Extract the [x, y] coordinate from the center of the cell holding the provided text.  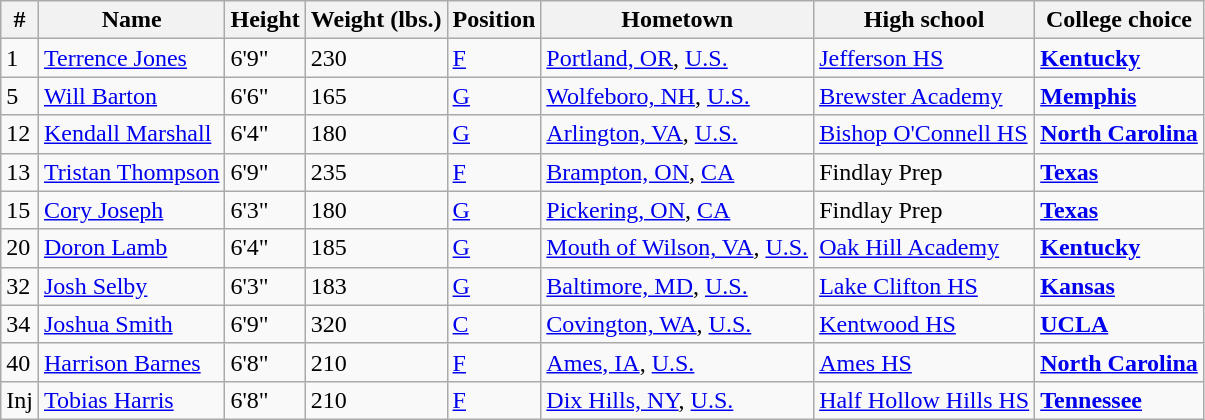
230 [376, 58]
Inj [20, 400]
Baltimore, MD, U.S. [678, 286]
Position [494, 20]
6'6" [265, 96]
Half Hollow Hills HS [924, 400]
12 [20, 134]
Mouth of Wilson, VA, U.S. [678, 248]
34 [20, 324]
Arlington, VA, U.S. [678, 134]
Portland, OR, U.S. [678, 58]
183 [376, 286]
Tristan Thompson [131, 172]
5 [20, 96]
High school [924, 20]
Brewster Academy [924, 96]
Will Barton [131, 96]
Bishop O'Connell HS [924, 134]
Terrence Jones [131, 58]
Jefferson HS [924, 58]
320 [376, 324]
Height [265, 20]
Tobias Harris [131, 400]
College choice [1120, 20]
Josh Selby [131, 286]
165 [376, 96]
32 [20, 286]
40 [20, 362]
# [20, 20]
15 [20, 210]
Wolfeboro, NH, U.S. [678, 96]
Dix Hills, NY, U.S. [678, 400]
Hometown [678, 20]
Covington, WA, U.S. [678, 324]
Kendall Marshall [131, 134]
Tennessee [1120, 400]
Name [131, 20]
Ames, IA, U.S. [678, 362]
13 [20, 172]
185 [376, 248]
Weight (lbs.) [376, 20]
Harrison Barnes [131, 362]
Kansas [1120, 286]
1 [20, 58]
Oak Hill Academy [924, 248]
UCLA [1120, 324]
Pickering, ON, CA [678, 210]
C [494, 324]
Brampton, ON, CA [678, 172]
Joshua Smith [131, 324]
Ames HS [924, 362]
20 [20, 248]
Memphis [1120, 96]
235 [376, 172]
Lake Clifton HS [924, 286]
Kentwood HS [924, 324]
Doron Lamb [131, 248]
Cory Joseph [131, 210]
